Search for the cell housing the specified text and yield its [x, y] center coordinate. 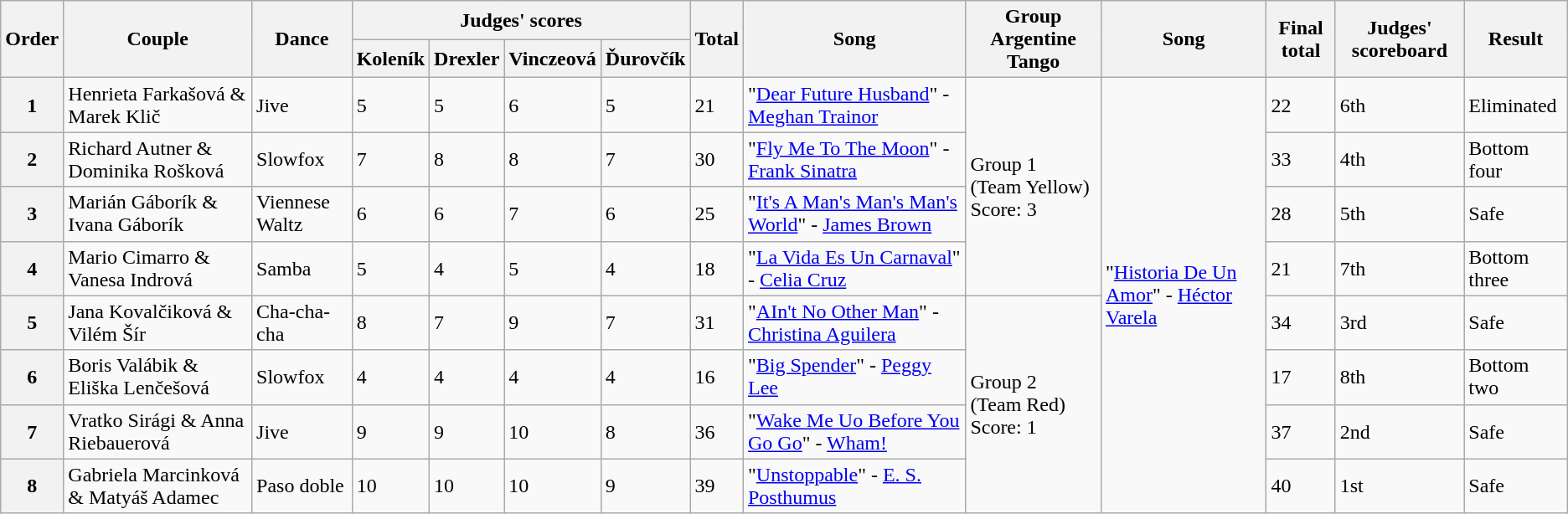
Final total [1301, 39]
33 [1301, 159]
Judges' scoreboard [1400, 39]
Result [1516, 39]
Group 2(Team Red)Score: 1 [1034, 404]
Dance [302, 39]
3rd [1400, 323]
1st [1400, 486]
Boris Valábik & Eliška Lenčešová [157, 377]
Bottom two [1516, 377]
36 [717, 432]
"La Vida Es Un Carnaval" - Celia Cruz [854, 268]
Richard Autner & Dominika Rošková [157, 159]
Koleník [390, 59]
Mario Cimarro & Vanesa Indrová [157, 268]
17 [1301, 377]
39 [717, 486]
"It's A Man's Man's Man's World" - James Brown [854, 214]
Gabriela Marcinková & Matyáš Adamec [157, 486]
"Fly Me To The Moon" - Frank Sinatra [854, 159]
Group Argentine Tango [1034, 39]
1 [32, 105]
"Big Spender" - Peggy Lee [854, 377]
31 [717, 323]
3 [32, 214]
Drexler [467, 59]
8th [1400, 377]
16 [717, 377]
5th [1400, 214]
"Dear Future Husband" - Meghan Trainor [854, 105]
Vinczeová [553, 59]
37 [1301, 432]
Order [32, 39]
Samba [302, 268]
Group 1(Team Yellow)Score: 3 [1034, 187]
Bottom three [1516, 268]
40 [1301, 486]
25 [717, 214]
Paso doble [302, 486]
Total [717, 39]
"Wake Me Uo Before You Go Go" - Wham! [854, 432]
6th [1400, 105]
Ďurovčík [645, 59]
Eliminated [1516, 105]
4th [1400, 159]
"AIn't No Other Man" - Christina Aguilera [854, 323]
2 [32, 159]
22 [1301, 105]
2nd [1400, 432]
Couple [157, 39]
34 [1301, 323]
Jana Kovalčiková & Vilém Šír [157, 323]
"Unstoppable" - E. S. Posthumus [854, 486]
Viennese Waltz [302, 214]
Judges' scores [521, 20]
Marián Gáborík & Ivana Gáborík [157, 214]
Cha-cha-cha [302, 323]
Vratko Sirági & Anna Riebauerová [157, 432]
"Historia De Un Amor" - Héctor Varela [1183, 296]
28 [1301, 214]
30 [717, 159]
Bottom four [1516, 159]
Henrieta Farkašová & Marek Klič [157, 105]
7th [1400, 268]
18 [717, 268]
